Detect which cell encompasses the target text, then output its (X, Y) center coordinate. 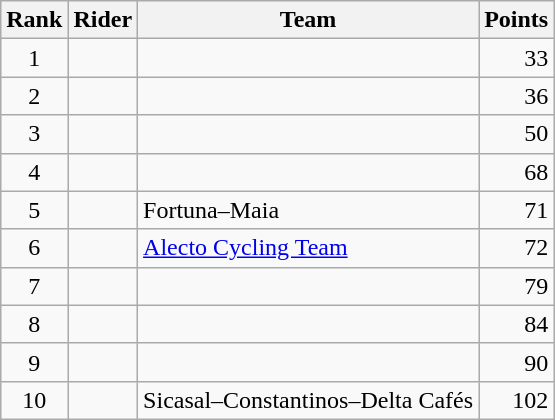
50 (516, 134)
72 (516, 248)
33 (516, 58)
4 (34, 172)
Fortuna–Maia (308, 210)
79 (516, 286)
7 (34, 286)
5 (34, 210)
Points (516, 20)
90 (516, 362)
36 (516, 96)
Rank (34, 20)
9 (34, 362)
Rider (103, 20)
8 (34, 324)
102 (516, 400)
84 (516, 324)
6 (34, 248)
Alecto Cycling Team (308, 248)
3 (34, 134)
2 (34, 96)
71 (516, 210)
Team (308, 20)
68 (516, 172)
Sicasal–Constantinos–Delta Cafés (308, 400)
1 (34, 58)
10 (34, 400)
